Extract the (X, Y) coordinate from the center of the cell holding the provided text.  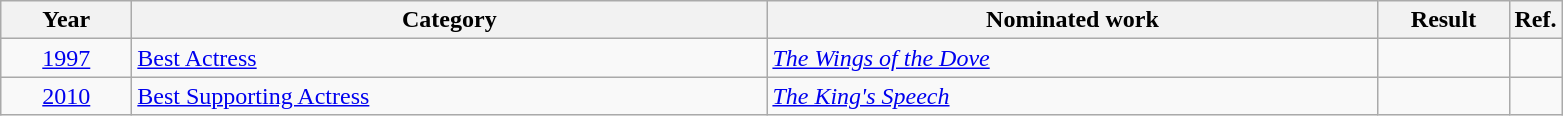
1997 (66, 58)
Ref. (1536, 20)
The Wings of the Dove (1072, 58)
2010 (66, 96)
Best Supporting Actress (450, 96)
Nominated work (1072, 20)
Result (1444, 20)
The King's Speech (1072, 96)
Category (450, 20)
Year (66, 20)
Best Actress (450, 58)
